Identify which cell holds the provided text, then report its (x, y) central coordinate. 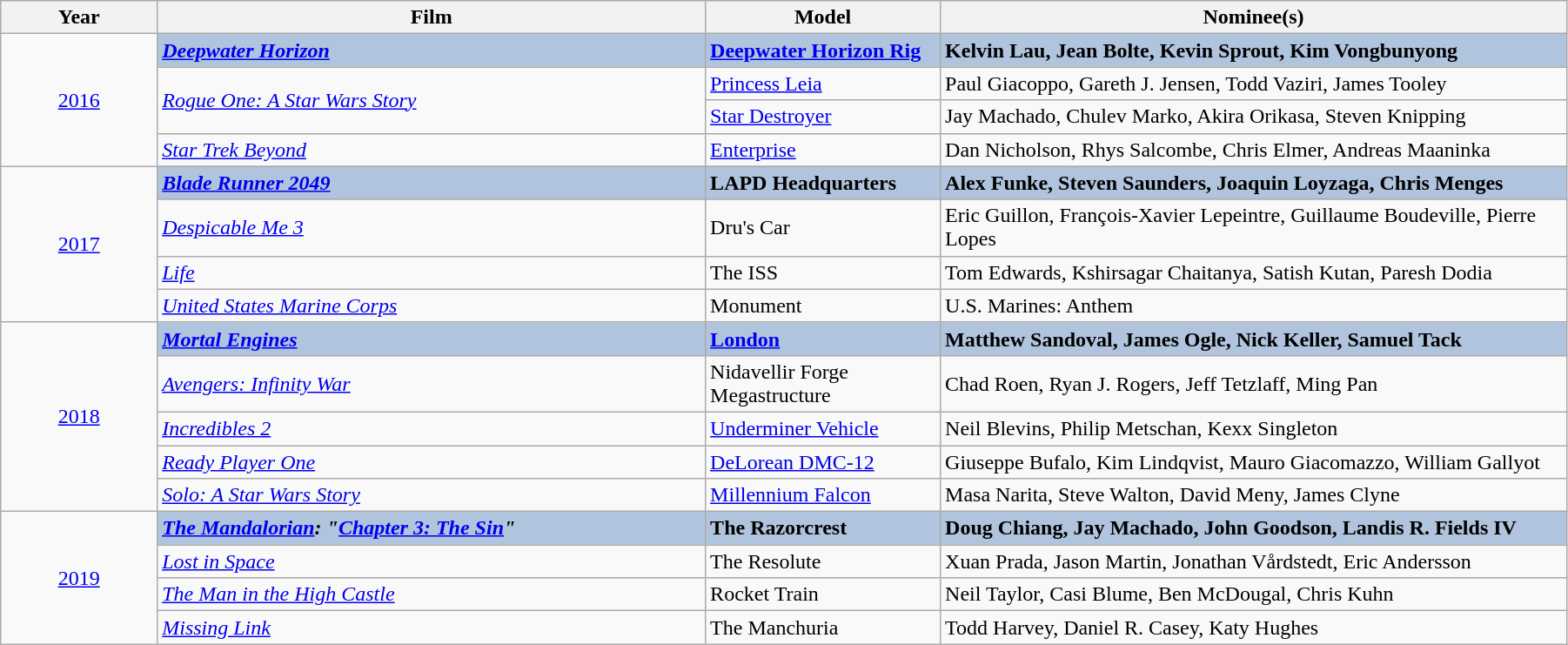
Model (823, 17)
Masa Narita, Steve Walton, David Meny, James Clyne (1254, 495)
Tom Edwards, Kshirsagar Chaitanya, Satish Kutan, Paresh Dodia (1254, 272)
The Manchuria (823, 628)
Matthew Sandoval, James Ogle, Nick Keller, Samuel Tack (1254, 339)
Jay Machado, Chulev Marko, Akira Orikasa, Steven Knipping (1254, 117)
Deepwater Horizon (432, 50)
Despicable Me 3 (432, 228)
2019 (79, 578)
Ready Player One (432, 462)
Star Destroyer (823, 117)
Rocket Train (823, 595)
Nominee(s) (1254, 17)
Xuan Prada, Jason Martin, Jonathan Vårdstedt, Eric Andersson (1254, 561)
Todd Harvey, Daniel R. Casey, Katy Hughes (1254, 628)
Princess Leia (823, 84)
The Razorcrest (823, 528)
Avengers: Infinity War (432, 383)
The Mandalorian: "Chapter 3: The Sin" (432, 528)
The Resolute (823, 561)
Lost in Space (432, 561)
LAPD Headquarters (823, 183)
Mortal Engines (432, 339)
Year (79, 17)
Eric Guillon, François-Xavier Lepeintre, Guillaume Boudeville, Pierre Lopes (1254, 228)
Giuseppe Bufalo, Kim Lindqvist, Mauro Giacomazzo, William Gallyot (1254, 462)
2016 (79, 100)
2018 (79, 416)
U.S. Marines: Anthem (1254, 306)
Dru's Car (823, 228)
Blade Runner 2049 (432, 183)
Monument (823, 306)
Nidavellir Forge Megastructure (823, 383)
Neil Blevins, Philip Metschan, Kexx Singleton (1254, 428)
Solo: A Star Wars Story (432, 495)
Millennium Falcon (823, 495)
2017 (79, 244)
Deepwater Horizon Rig (823, 50)
Enterprise (823, 150)
Life (432, 272)
Doug Chiang, Jay Machado, John Goodson, Landis R. Fields IV (1254, 528)
London (823, 339)
United States Marine Corps (432, 306)
DeLorean DMC-12 (823, 462)
Star Trek Beyond (432, 150)
Dan Nicholson, Rhys Salcombe, Chris Elmer, Andreas Maaninka (1254, 150)
Alex Funke, Steven Saunders, Joaquin Loyzaga, Chris Menges (1254, 183)
Chad Roen, Ryan J. Rogers, Jeff Tetzlaff, Ming Pan (1254, 383)
Rogue One: A Star Wars Story (432, 100)
Incredibles 2 (432, 428)
Underminer Vehicle (823, 428)
Film (432, 17)
Paul Giacoppo, Gareth J. Jensen, Todd Vaziri, James Tooley (1254, 84)
Kelvin Lau, Jean Bolte, Kevin Sprout, Kim Vongbunyong (1254, 50)
The Man in the High Castle (432, 595)
Neil Taylor, Casi Blume, Ben McDougal, Chris Kuhn (1254, 595)
Missing Link (432, 628)
The ISS (823, 272)
